Detect which cell encompasses the target text, then output its [x, y] center coordinate. 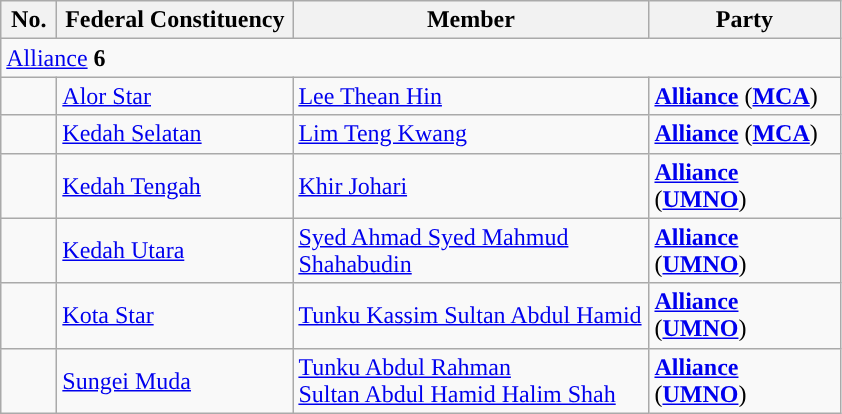
Sungei Muda [175, 380]
Lim Teng Kwang [471, 134]
Kedah Tengah [175, 186]
Member [471, 20]
No. [29, 20]
Tunku Kassim Sultan Abdul Hamid [471, 316]
Federal Constituency [175, 20]
Khir Johari [471, 186]
Party [744, 20]
Alliance 6 [420, 58]
Kedah Selatan [175, 134]
Lee Thean Hin [471, 96]
Kedah Utara [175, 250]
Alor Star [175, 96]
Syed Ahmad Syed Mahmud Shahabudin [471, 250]
Tunku Abdul RahmanSultan Abdul Hamid Halim Shah [471, 380]
Kota Star [175, 316]
